Scan for the cell matching the given text and deliver its (X, Y) coordinate at center. 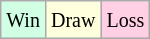
Loss (126, 20)
Win (24, 20)
Draw (72, 20)
